Locate the cell with the specified text and output its [X, Y] center coordinate. 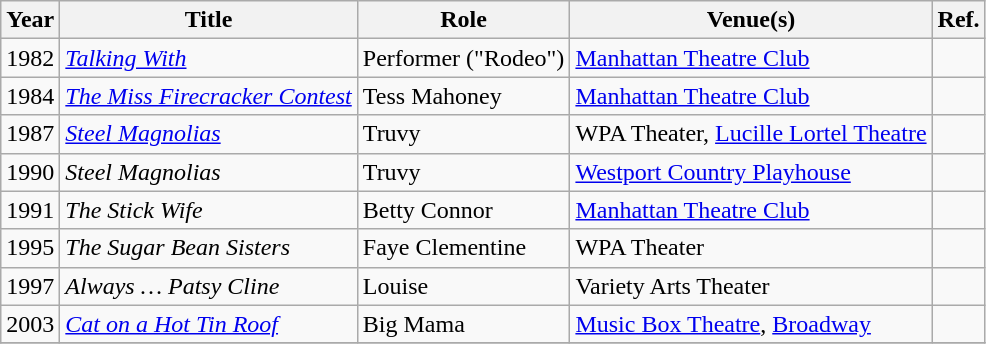
WPA Theater, Lucille Lortel Theatre [751, 134]
Role [464, 20]
The Miss Firecracker Contest [208, 96]
Betty Connor [464, 210]
Faye Clementine [464, 248]
Louise [464, 286]
The Stick Wife [208, 210]
Talking With [208, 58]
Title [208, 20]
2003 [30, 324]
Cat on a Hot Tin Roof [208, 324]
Tess Mahoney [464, 96]
The Sugar Bean Sisters [208, 248]
WPA Theater [751, 248]
1982 [30, 58]
1991 [30, 210]
Music Box Theatre, Broadway [751, 324]
Big Mama [464, 324]
Year [30, 20]
Venue(s) [751, 20]
Variety Arts Theater [751, 286]
1987 [30, 134]
1984 [30, 96]
Performer ("Rodeo") [464, 58]
1990 [30, 172]
Westport Country Playhouse [751, 172]
1995 [30, 248]
1997 [30, 286]
Ref. [958, 20]
Always … Patsy Cline [208, 286]
